Scan for the cell matching the given text and deliver its [x, y] coordinate at center. 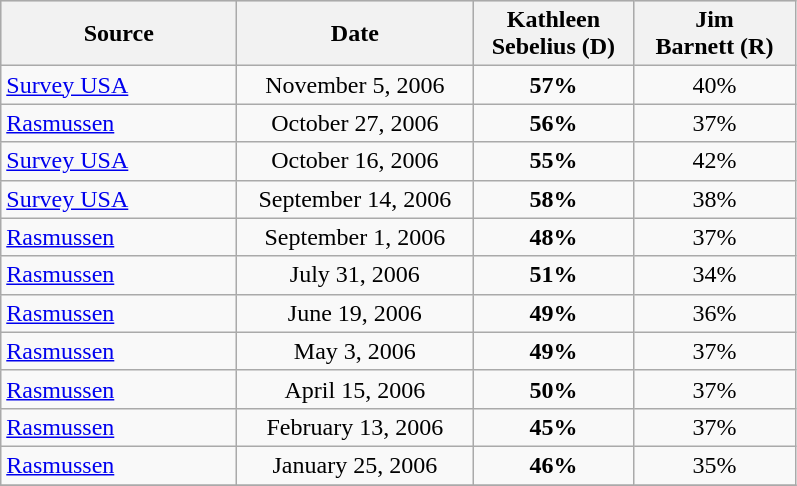
34% [714, 275]
February 13, 2006 [355, 427]
35% [714, 465]
36% [714, 313]
58% [554, 199]
October 16, 2006 [355, 161]
56% [554, 123]
51% [554, 275]
KathleenSebelius (D) [554, 34]
September 1, 2006 [355, 237]
June 19, 2006 [355, 313]
September 14, 2006 [355, 199]
40% [714, 85]
50% [554, 389]
42% [714, 161]
January 25, 2006 [355, 465]
55% [554, 161]
JimBarnett (R) [714, 34]
October 27, 2006 [355, 123]
Date [355, 34]
July 31, 2006 [355, 275]
38% [714, 199]
May 3, 2006 [355, 351]
Source [119, 34]
November 5, 2006 [355, 85]
45% [554, 427]
48% [554, 237]
57% [554, 85]
46% [554, 465]
April 15, 2006 [355, 389]
